Scan for the cell matching the given text and deliver its [x, y] coordinate at center. 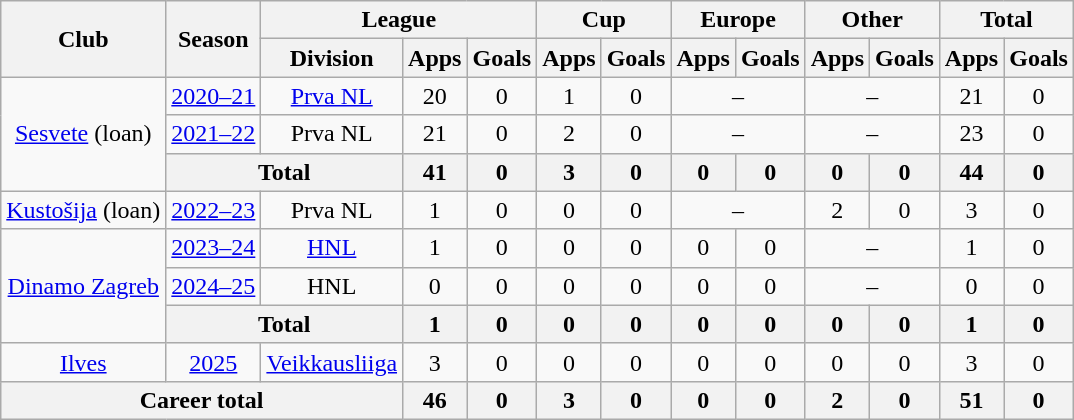
Other [872, 20]
Division [332, 58]
2021–22 [214, 134]
Europe [738, 20]
2025 [214, 362]
46 [435, 400]
2022–23 [214, 210]
2024–25 [214, 286]
23 [971, 134]
Sesvete (loan) [84, 134]
League [399, 20]
20 [435, 96]
41 [435, 172]
Dinamo Zagreb [84, 286]
Club [84, 39]
Cup [604, 20]
2020–21 [214, 96]
Veikkausliiga [332, 362]
Kustošija (loan) [84, 210]
Career total [202, 400]
44 [971, 172]
2023–24 [214, 248]
Ilves [84, 362]
51 [971, 400]
Season [214, 39]
